Scan for the cell matching the given text and deliver its (x, y) coordinate at center. 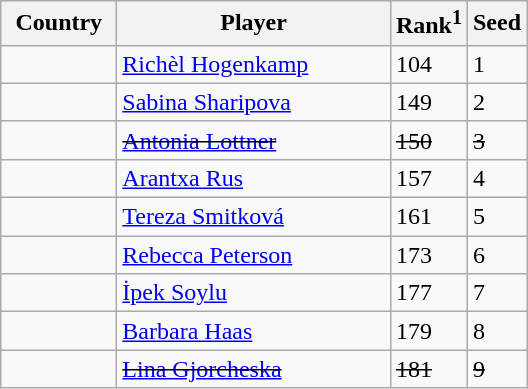
157 (428, 178)
8 (496, 331)
Tereza Smitková (254, 217)
2 (496, 102)
Barbara Haas (254, 331)
181 (428, 369)
Richèl Hogenkamp (254, 64)
104 (428, 64)
1 (496, 64)
179 (428, 331)
Sabina Sharipova (254, 102)
Lina Gjorcheska (254, 369)
İpek Soylu (254, 293)
7 (496, 293)
Rank1 (428, 24)
9 (496, 369)
3 (496, 140)
Seed (496, 24)
4 (496, 178)
5 (496, 217)
6 (496, 255)
177 (428, 293)
161 (428, 217)
Arantxa Rus (254, 178)
173 (428, 255)
150 (428, 140)
Player (254, 24)
Antonia Lottner (254, 140)
149 (428, 102)
Rebecca Peterson (254, 255)
Country (59, 24)
